Return the [x, y] coordinate for the center point of the cell that contains the specified text.  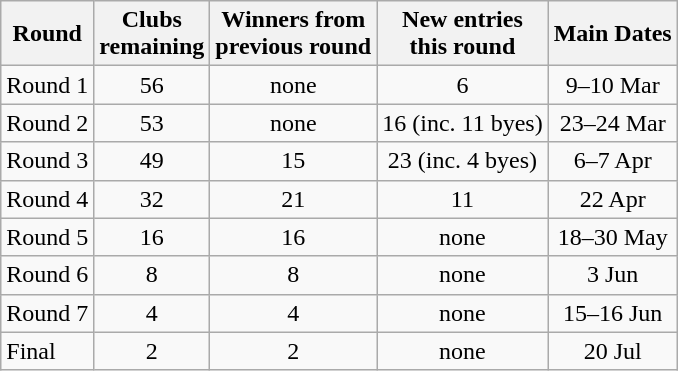
Round [48, 34]
21 [294, 199]
49 [152, 161]
56 [152, 85]
15–16 Jun [612, 313]
New entriesthis round [462, 34]
6–7 Apr [612, 161]
Clubsremaining [152, 34]
32 [152, 199]
Round 4 [48, 199]
Round 3 [48, 161]
22 Apr [612, 199]
Winners fromprevious round [294, 34]
Round 7 [48, 313]
20 Jul [612, 351]
Round 6 [48, 275]
Round 5 [48, 237]
9–10 Mar [612, 85]
18–30 May [612, 237]
23–24 Mar [612, 123]
11 [462, 199]
Final [48, 351]
23 (inc. 4 byes) [462, 161]
3 Jun [612, 275]
53 [152, 123]
Main Dates [612, 34]
15 [294, 161]
16 (inc. 11 byes) [462, 123]
Round 2 [48, 123]
Round 1 [48, 85]
6 [462, 85]
